Scan for the cell matching the given text and deliver its (X, Y) coordinate at center. 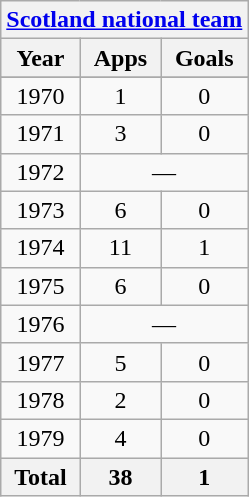
3 (120, 134)
Year (40, 58)
Goals (204, 58)
Total (40, 477)
1971 (40, 134)
1978 (40, 400)
1970 (40, 96)
Apps (120, 58)
Scotland national team (124, 20)
1973 (40, 210)
5 (120, 362)
2 (120, 400)
1976 (40, 324)
11 (120, 248)
4 (120, 438)
1974 (40, 248)
38 (120, 477)
1979 (40, 438)
1972 (40, 172)
1975 (40, 286)
1977 (40, 362)
